Detect which cell encompasses the target text, then output its (X, Y) center coordinate. 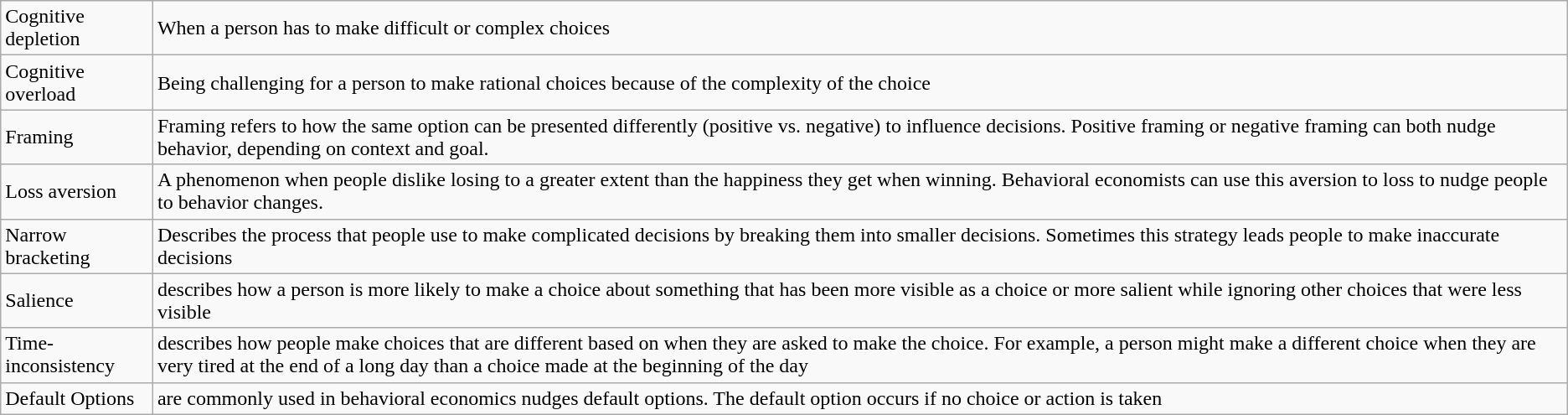
When a person has to make difficult or complex choices (859, 29)
Loss aversion (77, 191)
Time-inconsistency (77, 355)
Salience (77, 300)
Default Options (77, 398)
are commonly used in behavioral economics nudges default options. The default option occurs if no choice or action is taken (859, 398)
Framing (77, 137)
Cognitive depletion (77, 29)
Being challenging for a person to make rational choices because of the complexity of the choice (859, 82)
Cognitive overload (77, 82)
Narrow bracketing (77, 246)
